Find where the given text appears and provide that cell's center as [x, y] coordinate. 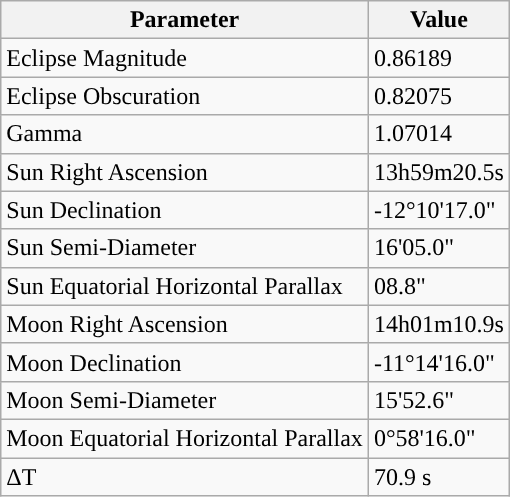
Sun Declination [185, 210]
08.8" [438, 286]
Moon Equatorial Horizontal Parallax [185, 438]
Eclipse Magnitude [185, 58]
Sun Right Ascension [185, 172]
-11°14'16.0" [438, 362]
15'52.6" [438, 400]
-12°10'17.0" [438, 210]
70.9 s [438, 477]
Moon Right Ascension [185, 324]
Gamma [185, 134]
0.86189 [438, 58]
ΔT [185, 477]
0.82075 [438, 96]
14h01m10.9s [438, 324]
Moon Declination [185, 362]
0°58'16.0" [438, 438]
Value [438, 20]
Sun Semi-Diameter [185, 248]
Eclipse Obscuration [185, 96]
Moon Semi-Diameter [185, 400]
Sun Equatorial Horizontal Parallax [185, 286]
1.07014 [438, 134]
Parameter [185, 20]
13h59m20.5s [438, 172]
16'05.0" [438, 248]
